For the text-containing cell, return its midpoint in [x, y] coordinate format. 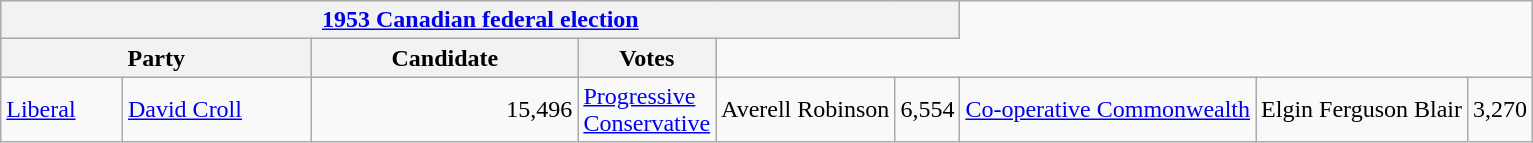
Averell Robinson [806, 110]
Elgin Ferguson Blair [1362, 110]
Party [156, 58]
1953 Canadian federal election [480, 20]
Progressive Conservative [647, 110]
3,270 [1500, 110]
15,496 [445, 110]
Candidate [445, 58]
Votes [647, 58]
Liberal [62, 110]
6,554 [928, 110]
Co-operative Commonwealth [1108, 110]
David Croll [216, 110]
